Determine the [X, Y] coordinate at the center of the cell enclosing the given text.  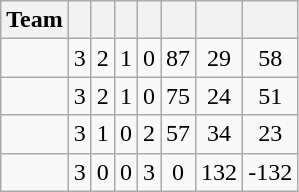
Team [35, 20]
51 [270, 96]
87 [178, 58]
132 [220, 172]
29 [220, 58]
58 [270, 58]
-132 [270, 172]
57 [178, 134]
23 [270, 134]
34 [220, 134]
24 [220, 96]
75 [178, 96]
